Locate the cell with the specified text and output its (x, y) center coordinate. 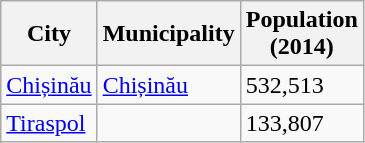
City (49, 34)
Tiraspol (49, 123)
532,513 (302, 85)
Population(2014) (302, 34)
133,807 (302, 123)
Municipality (168, 34)
